Scan for the cell matching the given text and deliver its (x, y) coordinate at center. 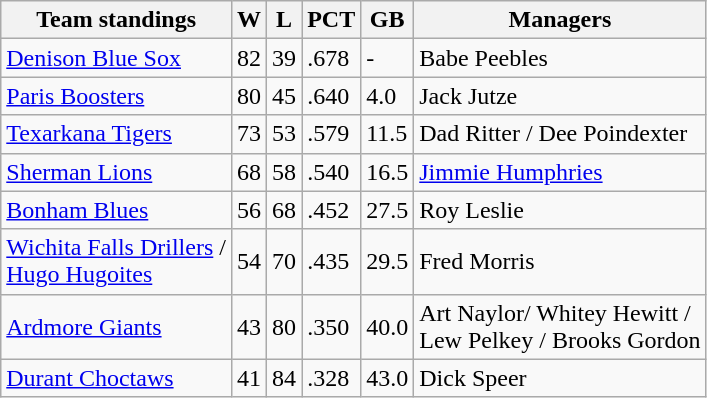
L (284, 20)
84 (284, 378)
16.5 (388, 172)
.328 (332, 378)
41 (248, 378)
39 (284, 58)
73 (248, 134)
54 (248, 262)
Denison Blue Sox (116, 58)
Durant Choctaws (116, 378)
.452 (332, 210)
- (388, 58)
Managers (560, 20)
Roy Leslie (560, 210)
82 (248, 58)
Sherman Lions (116, 172)
W (248, 20)
11.5 (388, 134)
.579 (332, 134)
56 (248, 210)
Bonham Blues (116, 210)
.640 (332, 96)
Fred Morris (560, 262)
40.0 (388, 326)
4.0 (388, 96)
Dick Speer (560, 378)
43.0 (388, 378)
43 (248, 326)
Texarkana Tigers (116, 134)
Wichita Falls Drillers / Hugo Hugoites (116, 262)
45 (284, 96)
70 (284, 262)
Paris Boosters (116, 96)
Dad Ritter / Dee Poindexter (560, 134)
Babe Peebles (560, 58)
.350 (332, 326)
58 (284, 172)
.540 (332, 172)
.435 (332, 262)
Art Naylor/ Whitey Hewitt / Lew Pelkey / Brooks Gordon (560, 326)
PCT (332, 20)
27.5 (388, 210)
53 (284, 134)
.678 (332, 58)
GB (388, 20)
Team standings (116, 20)
Jack Jutze (560, 96)
Jimmie Humphries (560, 172)
29.5 (388, 262)
Ardmore Giants (116, 326)
